For the text-containing cell, return its midpoint in (X, Y) coordinate format. 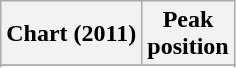
Peakposition (188, 34)
Chart (2011) (72, 34)
